Determine the (x, y) coordinate at the center of the cell enclosing the given text.  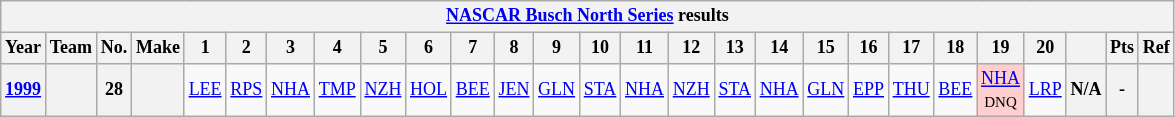
6 (429, 48)
4 (337, 48)
3 (291, 48)
THU (911, 90)
18 (956, 48)
9 (557, 48)
Make (158, 48)
Pts (1122, 48)
14 (779, 48)
7 (472, 48)
Year (24, 48)
JEN (514, 90)
11 (645, 48)
2 (246, 48)
17 (911, 48)
No. (114, 48)
19 (1001, 48)
- (1122, 90)
NASCAR Busch North Series results (588, 16)
13 (734, 48)
16 (869, 48)
RPS (246, 90)
N/A (1086, 90)
HOL (429, 90)
LEE (205, 90)
TMP (337, 90)
NHADNQ (1001, 90)
5 (383, 48)
1 (205, 48)
Team (70, 48)
Ref (1156, 48)
1999 (24, 90)
12 (691, 48)
28 (114, 90)
8 (514, 48)
10 (600, 48)
20 (1045, 48)
LRP (1045, 90)
15 (826, 48)
EPP (869, 90)
